Pinpoint the cell where the given text exists, returning its [X, Y] midpoint coordinate. 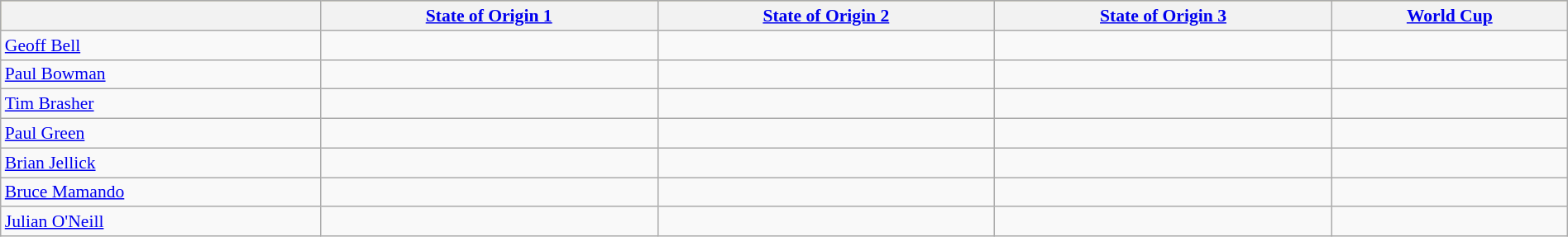
Paul Green [160, 134]
Tim Brasher [160, 104]
State of Origin 2 [826, 16]
Geoff Bell [160, 45]
State of Origin 3 [1164, 16]
Brian Jellick [160, 163]
Paul Bowman [160, 74]
World Cup [1449, 16]
Bruce Mamando [160, 192]
Julian O'Neill [160, 222]
State of Origin 1 [489, 16]
